Determine the [X, Y] coordinate at the center of the cell enclosing the given text.  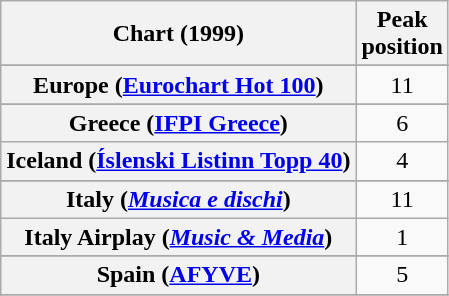
Iceland (Íslenski Listinn Topp 40) [178, 161]
Chart (1999) [178, 34]
Greece (IFPI Greece) [178, 123]
6 [402, 123]
Peakposition [402, 34]
Europe (Eurochart Hot 100) [178, 85]
Spain (AFYVE) [178, 275]
4 [402, 161]
1 [402, 237]
5 [402, 275]
Italy (Musica e dischi) [178, 199]
Italy Airplay (Music & Media) [178, 237]
